Return the [x, y] coordinate for the center point of the cell that contains the specified text.  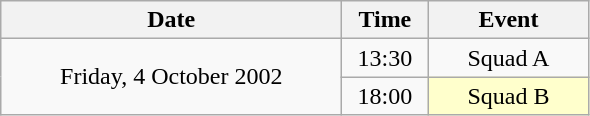
Time [385, 20]
18:00 [385, 96]
13:30 [385, 58]
Friday, 4 October 2002 [172, 77]
Squad A [508, 58]
Event [508, 20]
Date [172, 20]
Squad B [508, 96]
